From the cell containing the given text, extract its center point as (x, y) coordinate. 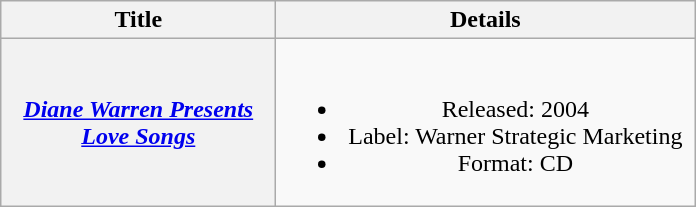
Title (138, 20)
Details (486, 20)
Diane Warren Presents Love Songs (138, 122)
Released: 2004Label: Warner Strategic MarketingFormat: CD (486, 122)
